Provide the [X, Y] coordinate of the cell's center where the given text is located.  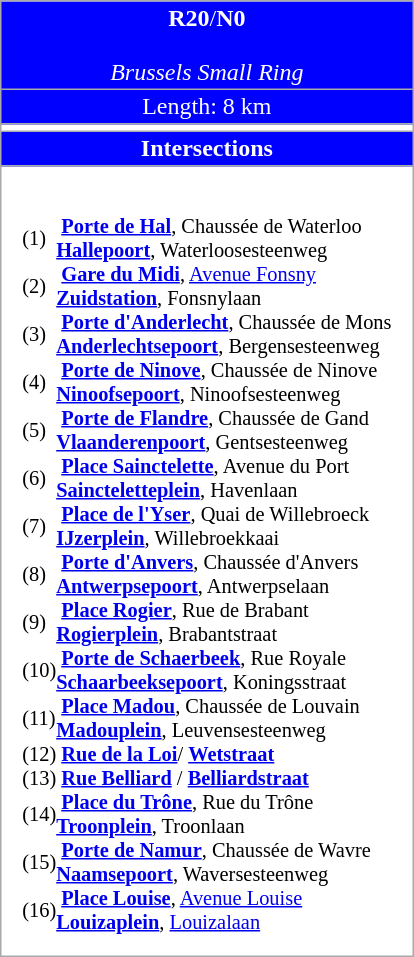
Porte d'Anderlecht, Chaussée de MonsAnderlechtsepoort, Bergensesteenweg [224, 334]
(15) [39, 862]
(3) [39, 334]
Rue de la Loi/ Wetstraat [224, 754]
(9) [39, 622]
(1) [39, 238]
(14) [39, 814]
(13) [39, 778]
R20/N0Brussels Small Ring [206, 45]
(4) [39, 382]
Porte de Schaerbeek, Rue RoyaleSchaarbeeksepoort, Koningsstraat [224, 670]
Porte de Hal, Chaussée de WaterlooHallepoort, Waterloosesteenweg [224, 238]
(2) [39, 286]
(8) [39, 574]
Porte de Flandre, Chaussée de GandVlaanderenpoort, Gentsesteenweg [224, 430]
(6) [39, 478]
Rue Belliard / Belliardstraat [224, 778]
Place Rogier, Rue de BrabantRogierplein, Brabantstraat [224, 622]
Intersections [206, 148]
Place de l'Yser, Quai de WillebroeckIJzerplein, Willebroekkaai [224, 526]
Porte de Ninove, Chaussée de NinoveNinoofsepoort, Ninoofsesteenweg [224, 382]
Place du Trône, Rue du Trône Troonplein, Troonlaan [224, 814]
(10) [39, 670]
Place Louise, Avenue Louise Louizaplein, Louizalaan [224, 910]
(11) [39, 718]
(16) [39, 910]
Porte de Namur, Chaussée de Wavre Naamsepoort, Waversesteenweg [224, 862]
(5) [39, 430]
(12) [39, 754]
Length: 8 km [206, 106]
Porte d'Anvers, Chaussée d'AnversAntwerpsepoort, Antwerpselaan [224, 574]
Gare du Midi, Avenue FonsnyZuidstation, Fonsnylaan [224, 286]
Place Sainctelette, Avenue du PortSaincteletteplein, Havenlaan [224, 478]
Place Madou, Chaussée de LouvainMadouplein, Leuvensesteenweg [224, 718]
(7) [39, 526]
